Search for the cell housing the specified text and yield its [X, Y] center coordinate. 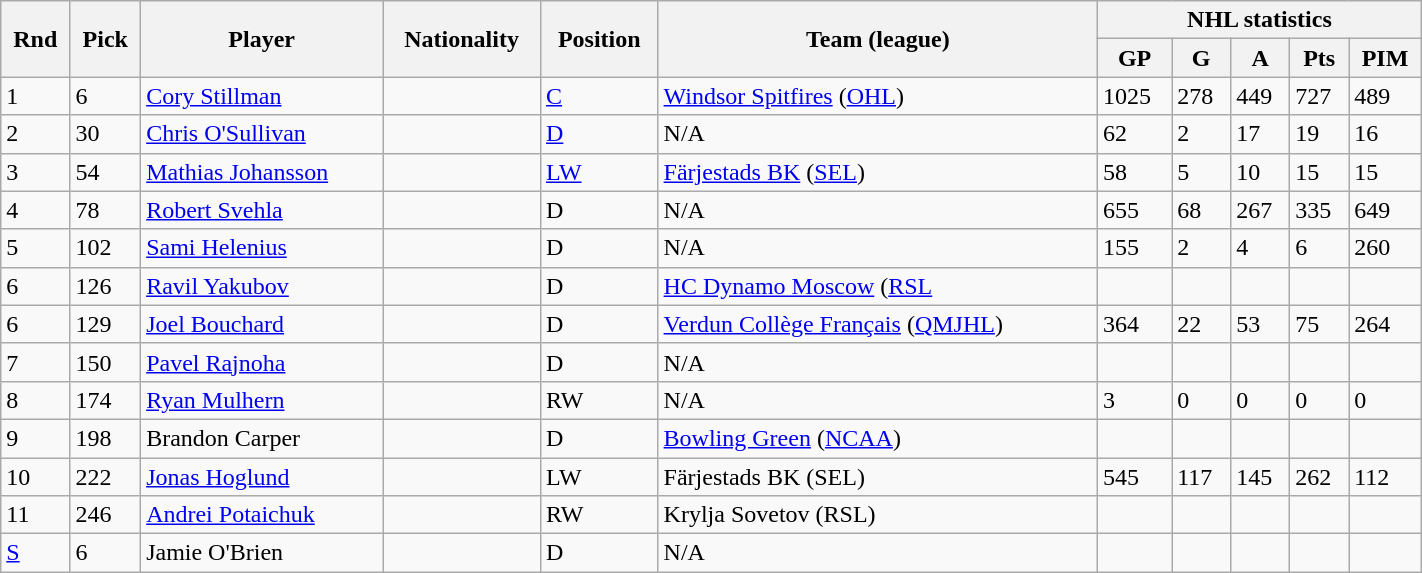
Krylja Sovetov (RSL) [878, 515]
S [36, 553]
Ryan Mulhern [262, 400]
Jamie O'Brien [262, 553]
17 [1260, 134]
278 [1202, 96]
53 [1260, 324]
Windsor Spitfires (OHL) [878, 96]
68 [1202, 210]
655 [1135, 210]
260 [1386, 248]
16 [1386, 134]
Chris O'Sullivan [262, 134]
174 [106, 400]
Pavel Rajnoha [262, 362]
HC Dynamo Moscow (RSL [878, 286]
335 [1320, 210]
11 [36, 515]
Pts [1320, 58]
145 [1260, 477]
62 [1135, 134]
Jonas Hoglund [262, 477]
54 [106, 172]
22 [1202, 324]
Nationality [462, 39]
NHL statistics [1260, 20]
449 [1260, 96]
Player [262, 39]
1 [36, 96]
GP [1135, 58]
8 [36, 400]
727 [1320, 96]
Bowling Green (NCAA) [878, 438]
Ravil Yakubov [262, 286]
364 [1135, 324]
A [1260, 58]
Team (league) [878, 39]
Rnd [36, 39]
102 [106, 248]
150 [106, 362]
G [1202, 58]
PIM [1386, 58]
246 [106, 515]
Mathias Johansson [262, 172]
Position [599, 39]
Verdun Collège Français (QMJHL) [878, 324]
19 [1320, 134]
262 [1320, 477]
9 [36, 438]
1025 [1135, 96]
222 [106, 477]
267 [1260, 210]
198 [106, 438]
117 [1202, 477]
129 [106, 324]
58 [1135, 172]
Sami Helenius [262, 248]
7 [36, 362]
C [599, 96]
78 [106, 210]
Robert Svehla [262, 210]
Andrei Potaichuk [262, 515]
Joel Bouchard [262, 324]
489 [1386, 96]
75 [1320, 324]
Brandon Carper [262, 438]
Cory Stillman [262, 96]
Pick [106, 39]
264 [1386, 324]
30 [106, 134]
155 [1135, 248]
112 [1386, 477]
126 [106, 286]
649 [1386, 210]
545 [1135, 477]
